Output the (X, Y) coordinate of the center of the cell containing the given text.  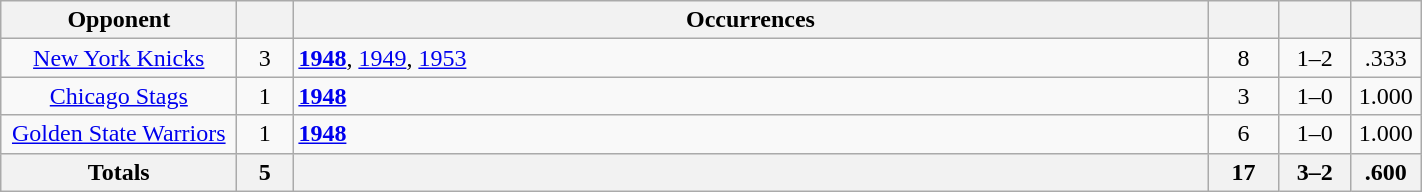
Golden State Warriors (119, 134)
Totals (119, 172)
.333 (1386, 58)
1948, 1949, 1953 (750, 58)
.600 (1386, 172)
8 (1244, 58)
3–2 (1314, 172)
17 (1244, 172)
Occurrences (750, 20)
New York Knicks (119, 58)
1–2 (1314, 58)
6 (1244, 134)
Opponent (119, 20)
5 (265, 172)
Chicago Stags (119, 96)
